For the text-containing cell, return its midpoint in [X, Y] coordinate format. 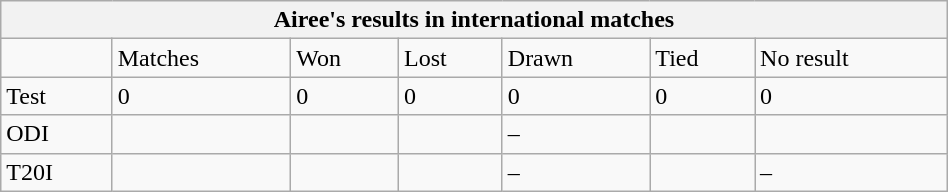
Drawn [576, 58]
Test [56, 96]
Matches [201, 58]
No result [852, 58]
ODI [56, 134]
Lost [450, 58]
Tied [702, 58]
Won [345, 58]
Airee's results in international matches [474, 20]
T20I [56, 172]
